Extract the [X, Y] coordinate from the center of the cell holding the provided text.  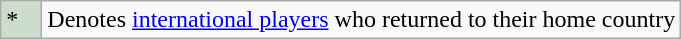
* [22, 20]
Denotes international players who returned to their home country [362, 20]
